Search for the cell housing the specified text and yield its (X, Y) center coordinate. 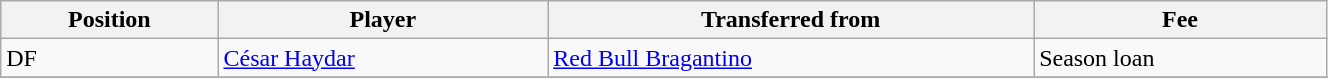
DF (110, 58)
Transferred from (791, 20)
Red Bull Bragantino (791, 58)
César Haydar (383, 58)
Season loan (1180, 58)
Player (383, 20)
Position (110, 20)
Fee (1180, 20)
